For the text-containing cell, return its midpoint in (x, y) coordinate format. 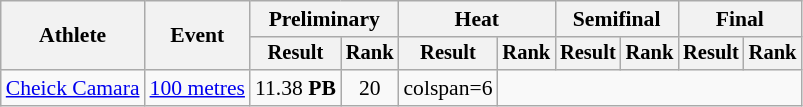
Cheick Camara (73, 88)
colspan=6 (448, 88)
100 metres (198, 88)
Athlete (73, 36)
Heat (476, 19)
Semifinal (616, 19)
Event (198, 36)
11.38 PB (296, 88)
Final (740, 19)
Preliminary (324, 19)
20 (370, 88)
